Return the [X, Y] coordinate for the center point of the cell that contains the specified text.  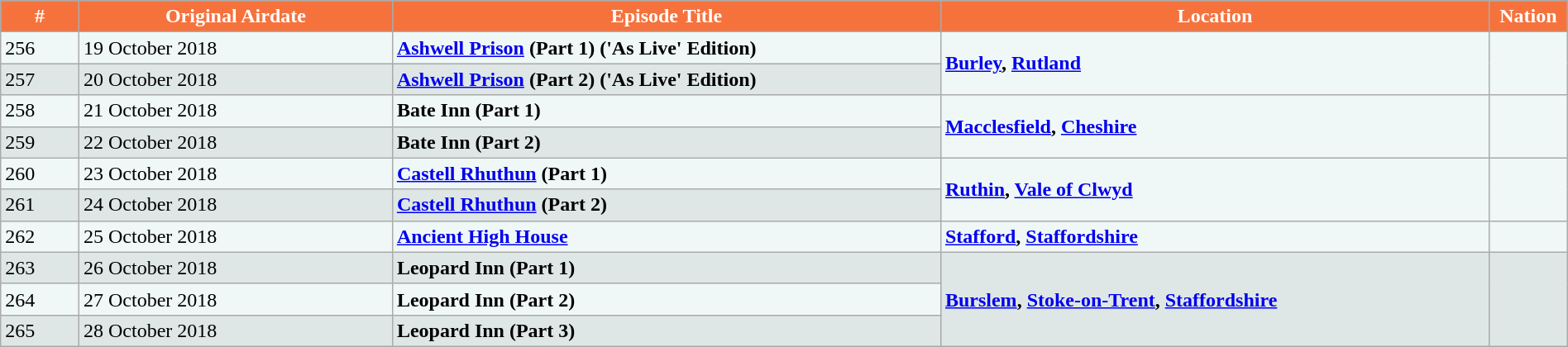
26 October 2018 [235, 268]
262 [40, 236]
256 [40, 48]
Original Airdate [235, 17]
Leopard Inn (Part 2) [667, 299]
19 October 2018 [235, 48]
Episode Title [667, 17]
Castell Rhuthun (Part 2) [667, 205]
263 [40, 268]
Leopard Inn (Part 3) [667, 330]
Nation [1528, 17]
258 [40, 111]
Ancient High House [667, 236]
22 October 2018 [235, 142]
Stafford, Staffordshire [1214, 236]
Ashwell Prison (Part 2) ('As Live' Edition) [667, 79]
Bate Inn (Part 2) [667, 142]
Location [1214, 17]
23 October 2018 [235, 173]
Bate Inn (Part 1) [667, 111]
# [40, 17]
259 [40, 142]
27 October 2018 [235, 299]
Burley, Rutland [1214, 64]
Ruthin, Vale of Clwyd [1214, 189]
257 [40, 79]
24 October 2018 [235, 205]
20 October 2018 [235, 79]
265 [40, 330]
Ashwell Prison (Part 1) ('As Live' Edition) [667, 48]
261 [40, 205]
Leopard Inn (Part 1) [667, 268]
Castell Rhuthun (Part 1) [667, 173]
21 October 2018 [235, 111]
Macclesfield, Cheshire [1214, 126]
Burslem, Stoke-on-Trent, Staffordshire [1214, 299]
264 [40, 299]
28 October 2018 [235, 330]
25 October 2018 [235, 236]
260 [40, 173]
